Find where the given text appears and provide that cell's center as (X, Y) coordinate. 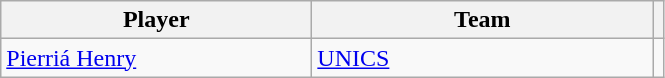
Player (156, 20)
UNICS (482, 58)
Pierriá Henry (156, 58)
Team (482, 20)
